Determine the [x, y] coordinate at the center of the cell enclosing the given text.  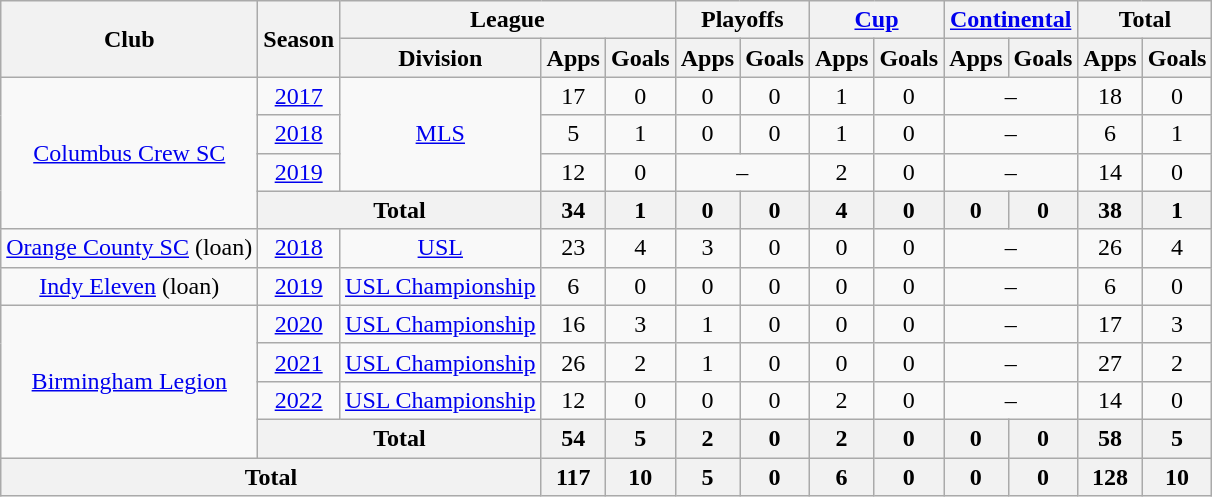
23 [573, 248]
2021 [299, 362]
128 [1110, 477]
117 [573, 477]
54 [573, 438]
2022 [299, 400]
34 [573, 210]
Columbus Crew SC [130, 153]
16 [573, 324]
Division [441, 58]
League [508, 20]
2020 [299, 324]
Continental [1011, 20]
Season [299, 39]
2017 [299, 96]
Birmingham Legion [130, 381]
USL [441, 248]
MLS [441, 134]
Club [130, 39]
58 [1110, 438]
Playoffs [742, 20]
Indy Eleven (loan) [130, 286]
Cup [876, 20]
27 [1110, 362]
38 [1110, 210]
18 [1110, 96]
Orange County SC (loan) [130, 248]
